From the cell containing the given text, extract its center point as (X, Y) coordinate. 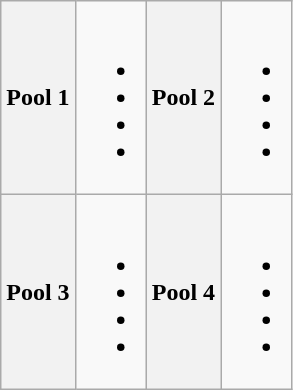
Pool 1 (38, 98)
Pool 2 (183, 98)
Pool 4 (183, 292)
Pool 3 (38, 292)
